Identify which cell holds the provided text, then report its (x, y) central coordinate. 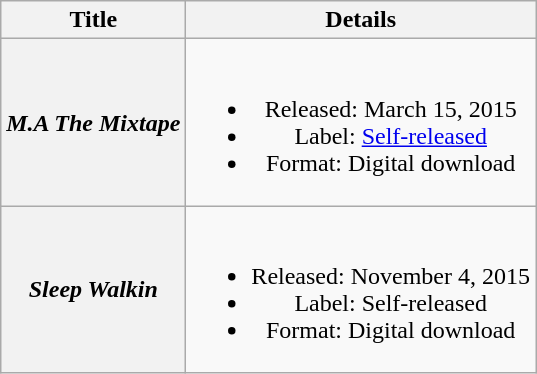
Title (94, 20)
Released: March 15, 2015Label: Self-releasedFormat: Digital download (361, 122)
Details (361, 20)
Sleep Walkin (94, 290)
Released: November 4, 2015Label: Self-releasedFormat: Digital download (361, 290)
M.A The Mixtape (94, 122)
